From the cell containing the given text, extract its center point as [X, Y] coordinate. 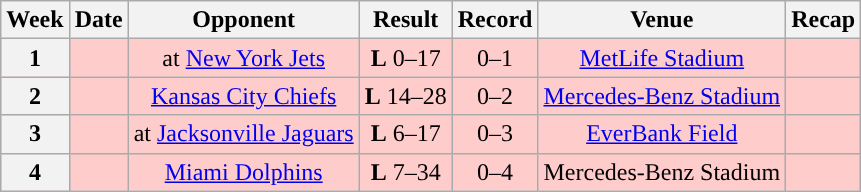
L 7–34 [406, 172]
0–2 [495, 96]
Record [495, 20]
L 14–28 [406, 96]
2 [35, 96]
Date [98, 20]
Recap [824, 20]
EverBank Field [662, 134]
Opponent [244, 20]
at Jacksonville Jaguars [244, 134]
L 6–17 [406, 134]
Kansas City Chiefs [244, 96]
MetLife Stadium [662, 58]
4 [35, 172]
at New York Jets [244, 58]
Week [35, 20]
1 [35, 58]
Miami Dolphins [244, 172]
0–4 [495, 172]
Result [406, 20]
0–1 [495, 58]
Venue [662, 20]
L 0–17 [406, 58]
3 [35, 134]
0–3 [495, 134]
